Identify which cell holds the provided text, then report its (X, Y) central coordinate. 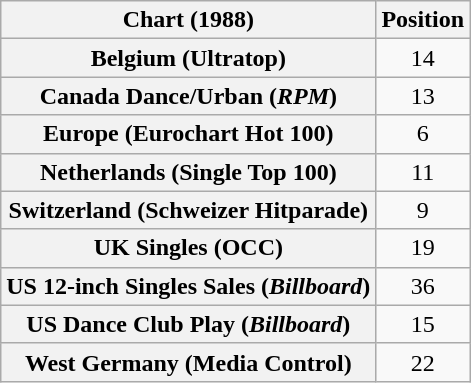
Europe (Eurochart Hot 100) (188, 134)
US Dance Club Play (Billboard) (188, 324)
Chart (1988) (188, 20)
Canada Dance/Urban (RPM) (188, 96)
UK Singles (OCC) (188, 248)
Belgium (Ultratop) (188, 58)
Switzerland (Schweizer Hitparade) (188, 210)
11 (423, 172)
14 (423, 58)
6 (423, 134)
15 (423, 324)
Position (423, 20)
22 (423, 362)
US 12-inch Singles Sales (Billboard) (188, 286)
West Germany (Media Control) (188, 362)
9 (423, 210)
Netherlands (Single Top 100) (188, 172)
13 (423, 96)
36 (423, 286)
19 (423, 248)
